Detect which cell encompasses the target text, then output its [X, Y] center coordinate. 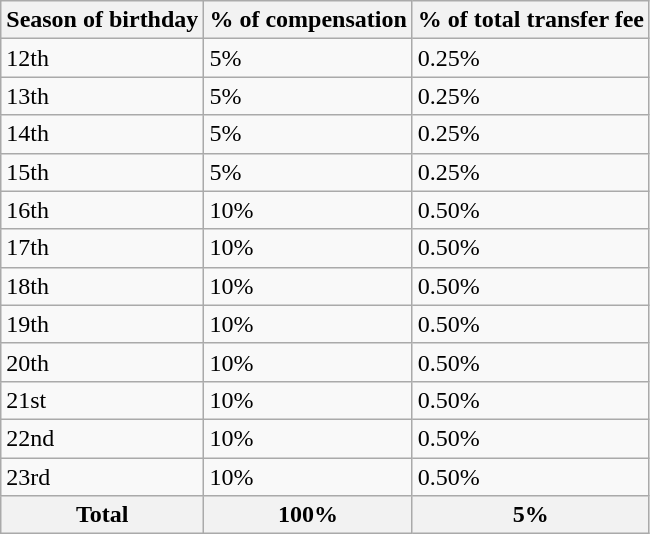
100% [308, 515]
18th [102, 286]
19th [102, 324]
% of total transfer fee [530, 20]
16th [102, 210]
21st [102, 400]
% of compensation [308, 20]
22nd [102, 438]
20th [102, 362]
12th [102, 58]
Total [102, 515]
15th [102, 172]
17th [102, 248]
Season of birthday [102, 20]
14th [102, 134]
13th [102, 96]
23rd [102, 477]
